Provide the (X, Y) coordinate of the cell's center where the given text is located.  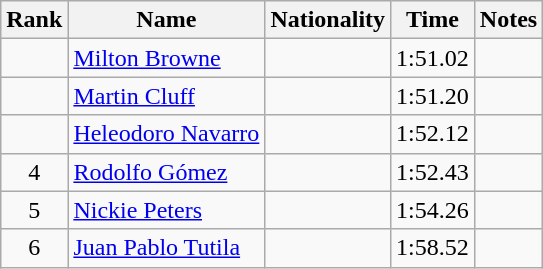
Rank (34, 20)
1:52.43 (433, 172)
1:51.02 (433, 58)
Notes (508, 20)
4 (34, 172)
Juan Pablo Tutila (166, 248)
Nationality (328, 20)
1:58.52 (433, 248)
Martin Cluff (166, 96)
1:52.12 (433, 134)
1:54.26 (433, 210)
Time (433, 20)
1:51.20 (433, 96)
Name (166, 20)
Milton Browne (166, 58)
6 (34, 248)
5 (34, 210)
Nickie Peters (166, 210)
Heleodoro Navarro (166, 134)
Rodolfo Gómez (166, 172)
